Extract the [X, Y] coordinate from the center of the cell holding the provided text.  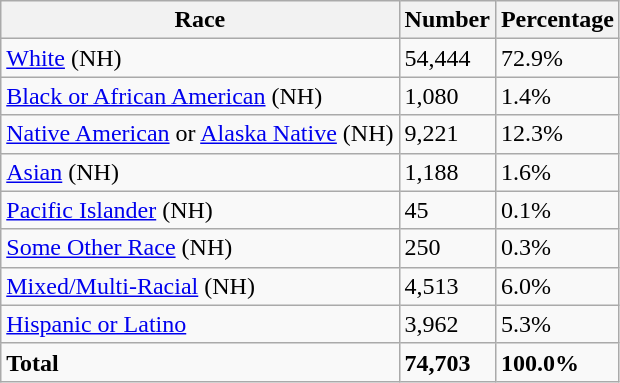
72.9% [557, 58]
Number [447, 20]
Percentage [557, 20]
Native American or Alaska Native (NH) [200, 134]
Pacific Islander (NH) [200, 210]
74,703 [447, 362]
0.1% [557, 210]
54,444 [447, 58]
45 [447, 210]
White (NH) [200, 58]
5.3% [557, 324]
6.0% [557, 286]
9,221 [447, 134]
3,962 [447, 324]
Hispanic or Latino [200, 324]
4,513 [447, 286]
Some Other Race (NH) [200, 248]
Total [200, 362]
100.0% [557, 362]
1.4% [557, 96]
12.3% [557, 134]
0.3% [557, 248]
1.6% [557, 172]
1,080 [447, 96]
1,188 [447, 172]
250 [447, 248]
Asian (NH) [200, 172]
Black or African American (NH) [200, 96]
Race [200, 20]
Mixed/Multi-Racial (NH) [200, 286]
